Scan for the cell matching the given text and deliver its [x, y] coordinate at center. 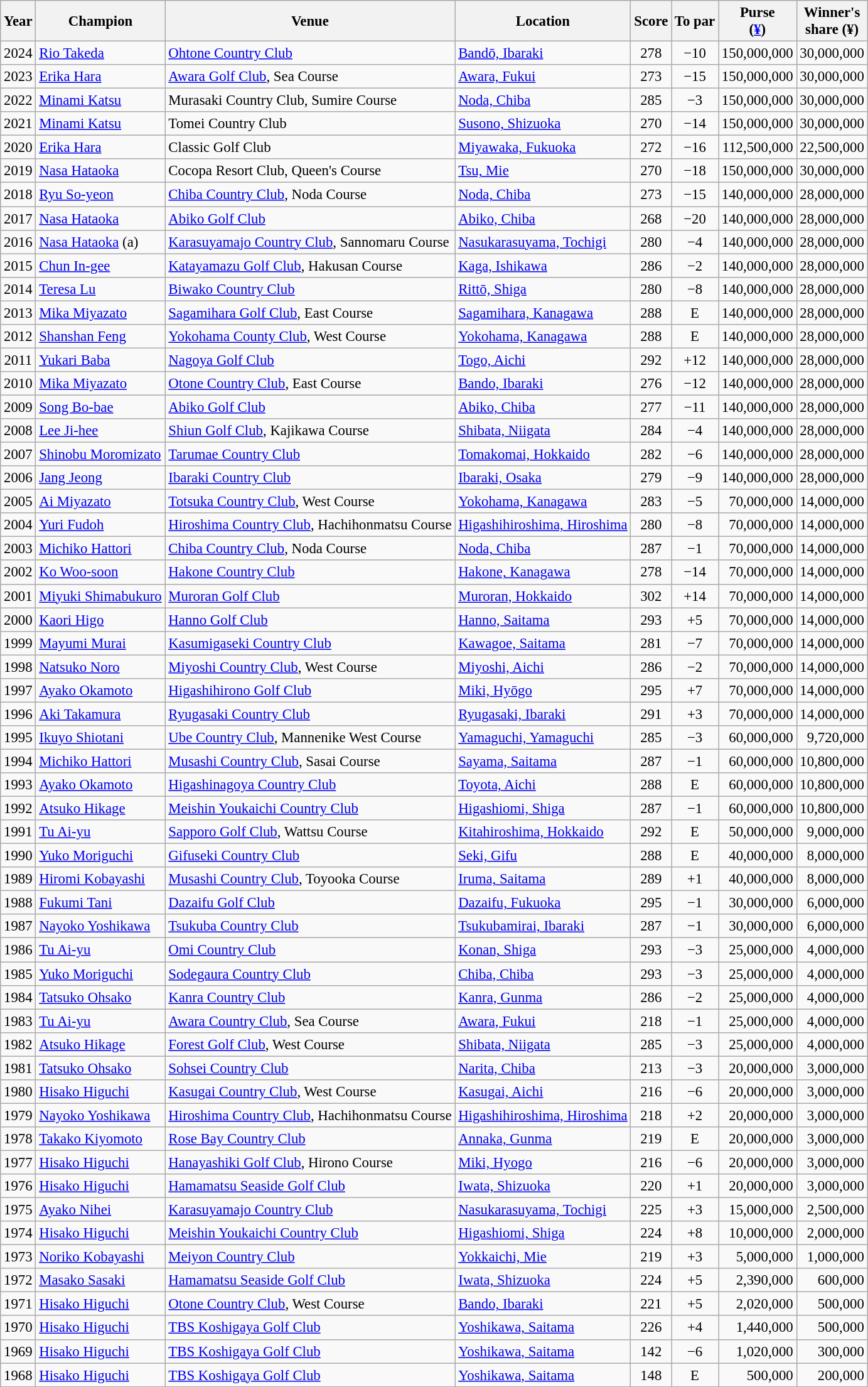
−18 [695, 171]
1992 [18, 809]
Ibaraki, Osaka [543, 478]
1982 [18, 1044]
Yuri Fudoh [100, 525]
Ryu So-yeon [100, 195]
1,000,000 [832, 1257]
2020 [18, 148]
291 [651, 714]
1968 [18, 1375]
Hanno, Saitama [543, 620]
Kaori Higo [100, 620]
Takako Kiyomoto [100, 1139]
Winner'sshare (¥) [832, 21]
Year [18, 21]
1976 [18, 1186]
+7 [695, 691]
1980 [18, 1092]
2007 [18, 455]
Noriko Kobayashi [100, 1257]
Seki, Gifu [543, 856]
Teresa Lu [100, 289]
Masako Sasaki [100, 1280]
2002 [18, 573]
Tsu, Mie [543, 171]
2016 [18, 242]
Dazaifu, Fukuoka [543, 903]
Annaka, Gunma [543, 1139]
300,000 [832, 1351]
302 [651, 596]
2001 [18, 596]
281 [651, 643]
+8 [695, 1233]
Kanra, Gunma [543, 997]
Hanayashiki Golf Club, Hirono Course [310, 1162]
Tomakomai, Hokkaido [543, 455]
2018 [18, 195]
−12 [695, 384]
Yukari Baba [100, 360]
Score [651, 21]
Hiromi Kobayashi [100, 879]
Miki, Hyōgo [543, 691]
2005 [18, 502]
Sayama, Saitama [543, 761]
226 [651, 1328]
−7 [695, 643]
1,020,000 [758, 1351]
−16 [695, 148]
Toyota, Aichi [543, 785]
Yokohama County Club, West Course [310, 337]
1977 [18, 1162]
Sohsei Country Club [310, 1068]
Rittō, Shiga [543, 289]
Forest Golf Club, West Course [310, 1044]
142 [651, 1351]
1979 [18, 1115]
2019 [18, 171]
2013 [18, 313]
Ko Woo-soon [100, 573]
Otone Country Club, East Course [310, 384]
Otone Country Club, West Course [310, 1304]
Rio Takeda [100, 53]
Ryugasaki Country Club [310, 714]
148 [651, 1375]
Tsukuba Country Club [310, 926]
Murasaki Country Club, Sumire Course [310, 100]
Karasuyamajo Country Club, Sannomaru Course [310, 242]
Kasumigaseki Country Club [310, 643]
Awara Golf Club, Sea Course [310, 77]
9,720,000 [832, 738]
Lee Ji-hee [100, 431]
+2 [695, 1115]
1987 [18, 926]
Champion [100, 21]
2,500,000 [832, 1210]
1978 [18, 1139]
To par [695, 21]
Yokkaichi, Mie [543, 1257]
Totsuka Country Club, West Course [310, 502]
Hakone, Kanagawa [543, 573]
9,000,000 [832, 832]
Jang Jeong [100, 478]
Kasugai Country Club, West Course [310, 1092]
−10 [695, 53]
282 [651, 455]
283 [651, 502]
1990 [18, 856]
Ai Miyazato [100, 502]
Sagamihara, Kanagawa [543, 313]
Nagoya Golf Club [310, 360]
Shinobu Moromizato [100, 455]
2,020,000 [758, 1304]
Natsuko Noro [100, 667]
2021 [18, 124]
272 [651, 148]
1973 [18, 1257]
1986 [18, 950]
Miyawaka, Fukuoka [543, 148]
Ibaraki Country Club [310, 478]
Higashinagoya Country Club [310, 785]
2004 [18, 525]
Konan, Shiga [543, 950]
2010 [18, 384]
Miyoshi, Aichi [543, 667]
1975 [18, 1210]
Awara Country Club, Sea Course [310, 1021]
Sapporo Golf Club, Wattsu Course [310, 832]
Ohtone Country Club [310, 53]
Higashihirono Golf Club [310, 691]
Shiun Golf Club, Kajikawa Course [310, 431]
1985 [18, 974]
Ayako Nihei [100, 1210]
1996 [18, 714]
Rose Bay Country Club [310, 1139]
Tarumae Country Club [310, 455]
213 [651, 1068]
1972 [18, 1280]
Chiba, Chiba [543, 974]
Biwako Country Club [310, 289]
221 [651, 1304]
Tsukubamirai, Ibaraki [543, 926]
+14 [695, 596]
225 [651, 1210]
Song Bo-bae [100, 407]
277 [651, 407]
Muroran Golf Club [310, 596]
2000 [18, 620]
Susono, Shizuoka [543, 124]
Cocopa Resort Club, Queen's Course [310, 171]
50,000,000 [758, 832]
268 [651, 219]
2023 [18, 77]
−5 [695, 502]
Venue [310, 21]
2017 [18, 219]
−9 [695, 478]
1984 [18, 997]
1993 [18, 785]
Musashi Country Club, Toyooka Course [310, 879]
Kawagoe, Saitama [543, 643]
276 [651, 384]
Musashi Country Club, Sasai Course [310, 761]
Omi Country Club [310, 950]
1974 [18, 1233]
Shanshan Feng [100, 337]
2012 [18, 337]
Kanra Country Club [310, 997]
Purse (¥) [758, 21]
2,390,000 [758, 1280]
Hanno Golf Club [310, 620]
Togo, Aichi [543, 360]
200,000 [832, 1375]
−11 [695, 407]
Ube Country Club, Mannenike West Course [310, 738]
1971 [18, 1304]
2015 [18, 266]
Mayumi Murai [100, 643]
1989 [18, 879]
2011 [18, 360]
112,500,000 [758, 148]
220 [651, 1186]
Muroran, Hokkaido [543, 596]
+4 [695, 1328]
−20 [695, 219]
Dazaifu Golf Club [310, 903]
1981 [18, 1068]
22,500,000 [832, 148]
15,000,000 [758, 1210]
1997 [18, 691]
Narita, Chiba [543, 1068]
1970 [18, 1328]
284 [651, 431]
Tomei Country Club [310, 124]
Sagamihara Golf Club, East Course [310, 313]
Hakone Country Club [310, 573]
Location [543, 21]
Karasuyamajo Country Club [310, 1210]
2003 [18, 549]
2024 [18, 53]
5,000,000 [758, 1257]
10,000,000 [758, 1233]
2008 [18, 431]
Chun In-gee [100, 266]
1995 [18, 738]
Ikuyo Shiotani [100, 738]
Yamaguchi, Yamaguchi [543, 738]
Kaga, Ishikawa [543, 266]
279 [651, 478]
Iruma, Saitama [543, 879]
Bandō, Ibaraki [543, 53]
Kitahiroshima, Hokkaido [543, 832]
1983 [18, 1021]
Kasugai, Aichi [543, 1092]
+12 [695, 360]
1999 [18, 643]
2022 [18, 100]
2,000,000 [832, 1233]
Miyoshi Country Club, West Course [310, 667]
2006 [18, 478]
Meiyon Country Club [310, 1257]
Nasa Hataoka (a) [100, 242]
Katayamazu Golf Club, Hakusan Course [310, 266]
Sodegaura Country Club [310, 974]
2009 [18, 407]
Gifuseki Country Club [310, 856]
1991 [18, 832]
Aki Takamura [100, 714]
289 [651, 879]
1969 [18, 1351]
Miyuki Shimabukuro [100, 596]
Miki, Hyogo [543, 1162]
1998 [18, 667]
Fukumi Tani [100, 903]
Classic Golf Club [310, 148]
Ryugasaki, Ibaraki [543, 714]
1994 [18, 761]
2014 [18, 289]
600,000 [832, 1280]
1988 [18, 903]
1,440,000 [758, 1328]
